Return the [x, y] coordinate for the center point of the cell that contains the specified text.  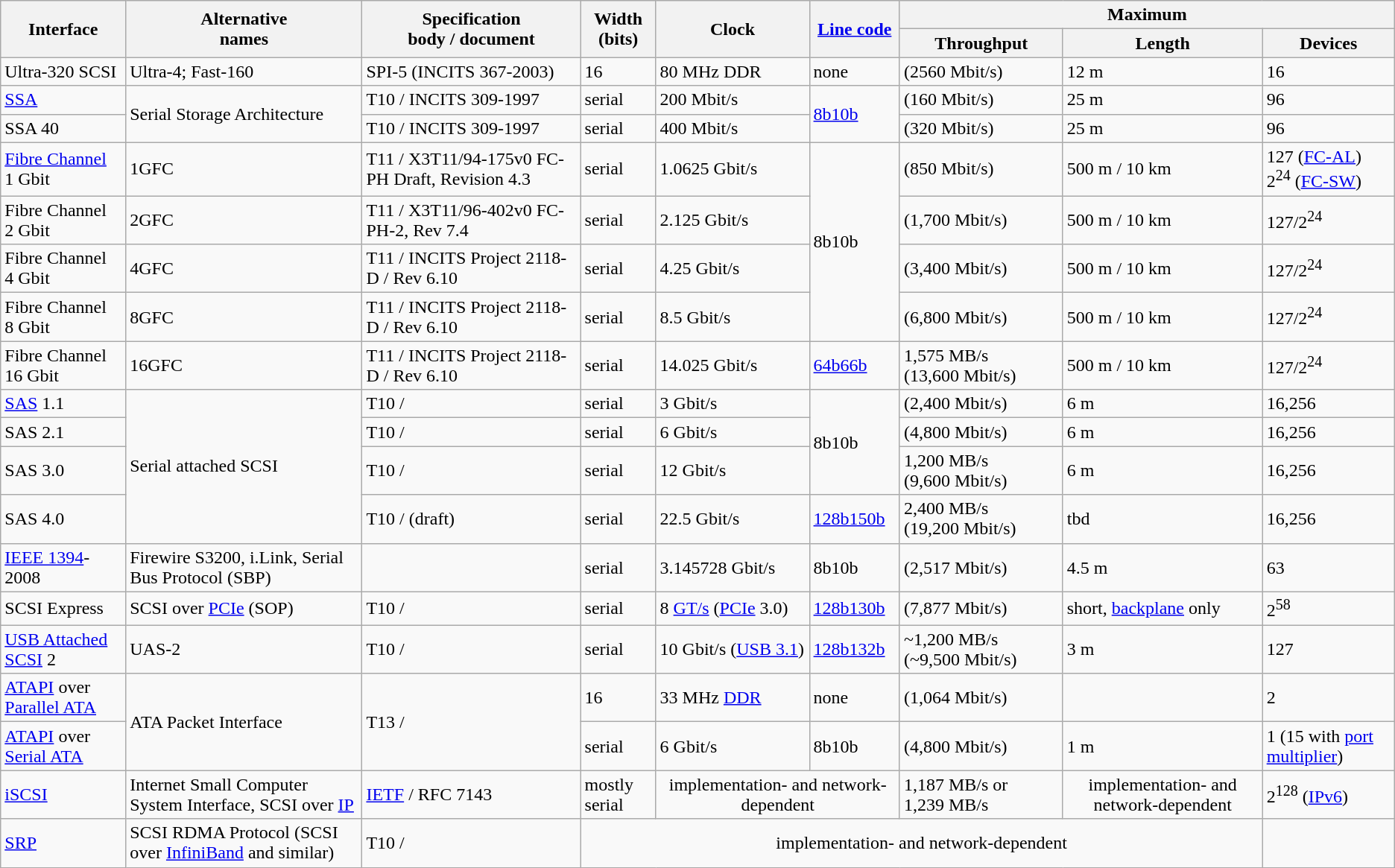
(1,064 Mbit/s) [981, 697]
128b150b [854, 519]
10 Gbit/s (USB 3.1) [733, 650]
2,400 MB/s (19,200 Mbit/s) [981, 519]
T13 / [471, 722]
~1,200 MB/s (~9,500 Mbit/s) [981, 650]
2128 (IPv6) [1328, 794]
8 GT/s (PCIe 3.0) [733, 608]
258 [1328, 608]
63 [1328, 568]
Internet Small Computer System Interface, SCSI over IP [244, 794]
(320 Mbit/s) [981, 128]
200 Mbit/s [733, 100]
(1,700 Mbit/s) [981, 221]
IETF / RFC 7143 [471, 794]
Fibre Channel 1 Gbit [63, 169]
400 Mbit/s [733, 128]
ATAPI over Serial ATA [63, 747]
Serial attached SCSI [244, 466]
ATAPI over Parallel ATA [63, 697]
16GFC [244, 365]
tbd [1162, 519]
1GFC [244, 169]
Interface [63, 29]
USB Attached SCSI 2 [63, 650]
Fibre Channel 2 Gbit [63, 221]
8GFC [244, 317]
SAS 1.1 [63, 404]
SCSI RDMA Protocol (SCSI over InfiniBand and similar) [244, 843]
3 Gbit/s [733, 404]
Fibre Channel 4 Gbit [63, 268]
8.5 Gbit/s [733, 317]
Ultra-320 SCSI [63, 72]
3 m [1162, 650]
1.0625 Gbit/s [733, 169]
Firewire S3200, i.Link, Serial Bus Protocol (SBP) [244, 568]
Specificationbody / document [471, 29]
SCSI Express [63, 608]
Serial Storage Architecture [244, 114]
mostly serial [619, 794]
SSA [63, 100]
(6,800 Mbit/s) [981, 317]
Devices [1328, 43]
SCSI over PCIe (SOP) [244, 608]
(7,877 Mbit/s) [981, 608]
22.5 Gbit/s [733, 519]
(2560 Mbit/s) [981, 72]
Alternativenames [244, 29]
Width(bits) [619, 29]
64b66b [854, 365]
(850 Mbit/s) [981, 169]
80 MHz DDR [733, 72]
127 [1328, 650]
T11 / X3T11/96-402v0 FC-PH-2, Rev 7.4 [471, 221]
(2,517 Mbit/s) [981, 568]
UAS-2 [244, 650]
SPI-5 (INCITS 367-2003) [471, 72]
4GFC [244, 268]
Length [1162, 43]
SSA 40 [63, 128]
1 m [1162, 747]
128b132b [854, 650]
Maximum [1147, 15]
2.125 Gbit/s [733, 221]
1,187 MB/s or 1,239 MB/s [981, 794]
127 (FC-AL)224 (FC-SW) [1328, 169]
1 (15 with port multiplier) [1328, 747]
4.25 Gbit/s [733, 268]
(160 Mbit/s) [981, 100]
12 Gbit/s [733, 471]
3.145728 Gbit/s [733, 568]
14.025 Gbit/s [733, 365]
SAS 4.0 [63, 519]
1,200 MB/s (9,600 Mbit/s) [981, 471]
2GFC [244, 221]
128b130b [854, 608]
12 m [1162, 72]
Fibre Channel 16 Gbit [63, 365]
SAS 2.1 [63, 432]
Throughput [981, 43]
2 [1328, 697]
(2,400 Mbit/s) [981, 404]
1,575 MB/s (13,600 Mbit/s) [981, 365]
(3,400 Mbit/s) [981, 268]
Line code [854, 29]
Fibre Channel 8 Gbit [63, 317]
SRP [63, 843]
IEEE 1394-2008 [63, 568]
ATA Packet Interface [244, 722]
T11 / X3T11/94-175v0 FC-PH Draft, Revision 4.3 [471, 169]
iSCSI [63, 794]
33 MHz DDR [733, 697]
Ultra-4; Fast-160 [244, 72]
Clock [733, 29]
SAS 3.0 [63, 471]
T10 / (draft) [471, 519]
4.5 m [1162, 568]
short, backplane only [1162, 608]
